Return the [x, y] coordinate for the center point of the cell that contains the specified text.  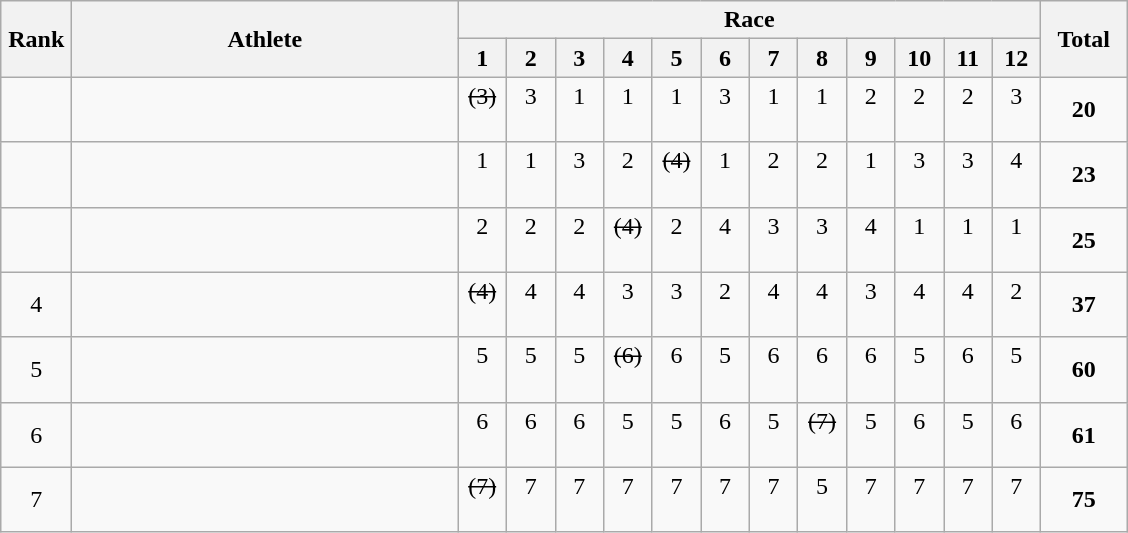
61 [1084, 434]
11 [968, 58]
10 [920, 58]
Race [750, 20]
Total [1084, 39]
Athlete [265, 39]
37 [1084, 304]
23 [1084, 174]
25 [1084, 240]
(3) [482, 110]
8 [822, 58]
12 [1016, 58]
(6) [628, 370]
75 [1084, 500]
60 [1084, 370]
20 [1084, 110]
9 [870, 58]
Rank [36, 39]
